Extract the (x, y) coordinate from the center of the cell holding the provided text.  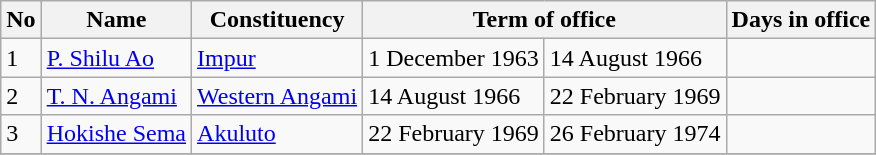
Hokishe Sema (116, 134)
T. N. Angami (116, 96)
Western Angami (278, 96)
Impur (278, 58)
No (21, 20)
Days in office (801, 20)
Akuluto (278, 134)
3 (21, 134)
Name (116, 20)
Constituency (278, 20)
1 December 1963 (454, 58)
P. Shilu Ao (116, 58)
Term of office (544, 20)
2 (21, 96)
26 February 1974 (635, 134)
1 (21, 58)
